Return the (x, y) coordinate for the center point of the cell that contains the specified text.  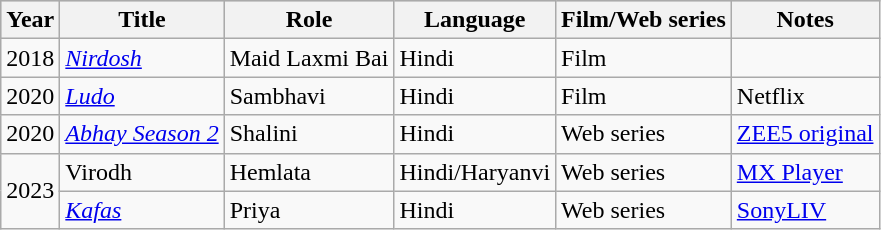
Role (309, 20)
Virodh (142, 172)
Hindi/Haryanvi (475, 172)
Maid Laxmi Bai (309, 58)
Priya (309, 210)
Sambhavi (309, 96)
Hemlata (309, 172)
Year (30, 20)
Shalini (309, 134)
2018 (30, 58)
Kafas (142, 210)
Language (475, 20)
SonyLIV (805, 210)
MX Player (805, 172)
Abhay Season 2 (142, 134)
Notes (805, 20)
2023 (30, 191)
Title (142, 20)
Nirdosh (142, 58)
ZEE5 original (805, 134)
Netflix (805, 96)
Film/Web series (644, 20)
Ludo (142, 96)
